Extract the (X, Y) coordinate from the center of the cell holding the provided text.  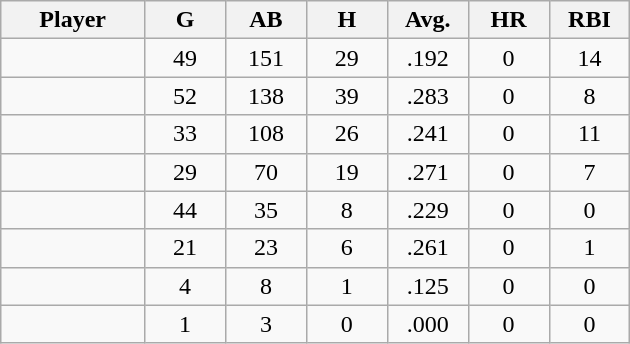
11 (590, 134)
7 (590, 172)
RBI (590, 20)
39 (346, 96)
44 (186, 210)
AB (266, 20)
33 (186, 134)
138 (266, 96)
.261 (428, 248)
G (186, 20)
52 (186, 96)
H (346, 20)
HR (508, 20)
6 (346, 248)
4 (186, 286)
49 (186, 58)
.283 (428, 96)
.241 (428, 134)
26 (346, 134)
21 (186, 248)
19 (346, 172)
23 (266, 248)
35 (266, 210)
.000 (428, 324)
.125 (428, 286)
.192 (428, 58)
108 (266, 134)
14 (590, 58)
.271 (428, 172)
Player (73, 20)
.229 (428, 210)
70 (266, 172)
Avg. (428, 20)
3 (266, 324)
151 (266, 58)
